Return (x, y) of the center of cell containing provided text 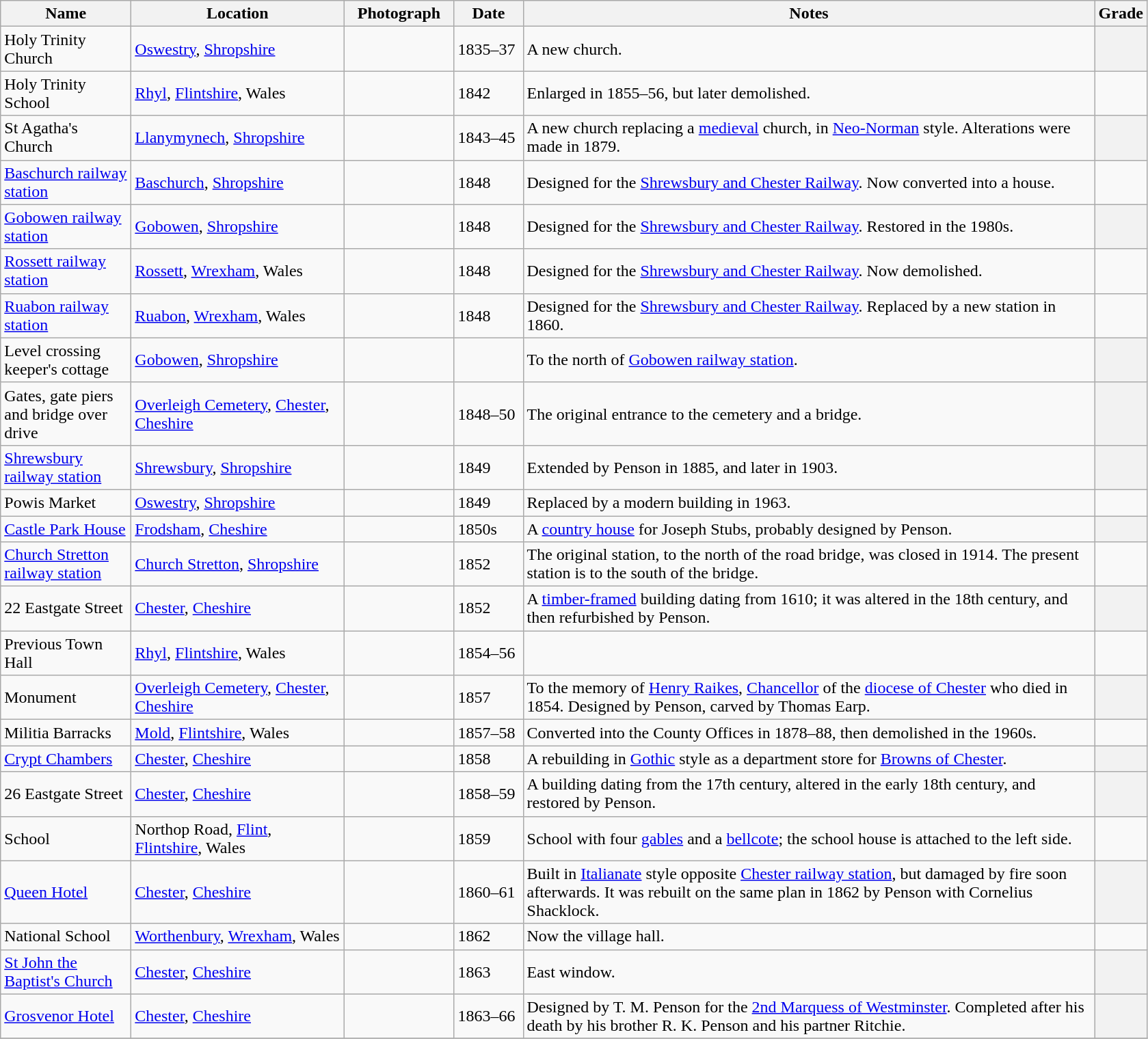
The original station, to the north of the road bridge, was closed in 1914. The present station is to the south of the bridge. (809, 565)
School (66, 838)
To the north of Gobowen railway station. (809, 360)
1850s (488, 528)
Worthenbury, Wrexham, Wales (238, 936)
A building dating from the 17th century, altered in the early 18th century, and restored by Penson. (809, 794)
Ruabon, Wrexham, Wales (238, 316)
1842 (488, 93)
A new church replacing a medieval church, in Neo-Norman style. Alterations were made in 1879. (809, 138)
Shrewsbury, Shropshire (238, 468)
1848–50 (488, 414)
Holy Trinity Church (66, 49)
A country house for Joseph Stubs, probably designed by Penson. (809, 528)
Shrewsbury railway station (66, 468)
Powis Market (66, 502)
Designed for the Shrewsbury and Chester Railway. Restored in the 1980s. (809, 227)
Mold, Flintshire, Wales (238, 733)
Extended by Penson in 1885, and later in 1903. (809, 468)
A timber-framed building dating from 1610; it was altered in the 18th century, and then refurbished by Penson. (809, 608)
Militia Barracks (66, 733)
School with four gables and a bellcote; the school house is attached to the left side. (809, 838)
Monument (66, 697)
Holy Trinity School (66, 93)
Level crossing keeper's cottage (66, 360)
Date (488, 14)
Now the village hall. (809, 936)
1858 (488, 759)
1854–56 (488, 653)
22 Eastgate Street (66, 608)
1863 (488, 972)
Castle Park House (66, 528)
1857 (488, 697)
Notes (809, 14)
Ruabon railway station (66, 316)
Photograph (399, 14)
Gates, gate piers and bridge over drive (66, 414)
Baschurch, Shropshire (238, 182)
Church Stretton, Shropshire (238, 565)
East window. (809, 972)
Grosvenor Hotel (66, 1016)
Rossett railway station (66, 271)
Baschurch railway station (66, 182)
1860–61 (488, 892)
Church Stretton railway station (66, 565)
Replaced by a modern building in 1963. (809, 502)
The original entrance to the cemetery and a bridge. (809, 414)
1857–58 (488, 733)
Location (238, 14)
National School (66, 936)
Designed for the Shrewsbury and Chester Railway. Replaced by a new station in 1860. (809, 316)
Rossett, Wrexham, Wales (238, 271)
Grade (1121, 14)
26 Eastgate Street (66, 794)
Queen Hotel (66, 892)
1863–66 (488, 1016)
Designed by T. M. Penson for the 2nd Marquess of Westminster. Completed after his death by his brother R. K. Penson and his partner Ritchie. (809, 1016)
St John the Baptist's Church (66, 972)
1835–37 (488, 49)
A rebuilding in Gothic style as a department store for Browns of Chester. (809, 759)
1862 (488, 936)
Northop Road, Flint, Flintshire, Wales (238, 838)
Frodsham, Cheshire (238, 528)
1843–45 (488, 138)
To the memory of Henry Raikes, Chancellor of the diocese of Chester who died in 1854. Designed by Penson, carved by Thomas Earp. (809, 697)
Enlarged in 1855–56, but later demolished. (809, 93)
Converted into the County Offices in 1878–88, then demolished in the 1960s. (809, 733)
1858–59 (488, 794)
Designed for the Shrewsbury and Chester Railway. Now demolished. (809, 271)
1859 (488, 838)
Gobowen railway station (66, 227)
A new church. (809, 49)
Llanymynech, Shropshire (238, 138)
Crypt Chambers (66, 759)
Name (66, 14)
Previous Town Hall (66, 653)
Designed for the Shrewsbury and Chester Railway. Now converted into a house. (809, 182)
St Agatha's Church (66, 138)
